Return the [X, Y] coordinate for the center point of the cell that contains the specified text.  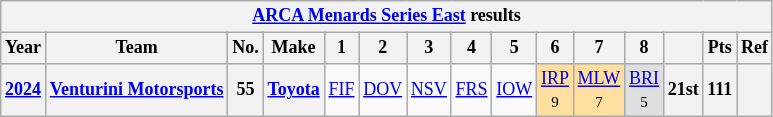
No. [246, 48]
Year [24, 48]
Toyota [294, 90]
5 [514, 48]
3 [428, 48]
2024 [24, 90]
6 [556, 48]
4 [472, 48]
1 [342, 48]
NSV [428, 90]
7 [598, 48]
111 [720, 90]
8 [644, 48]
Make [294, 48]
2 [383, 48]
FRS [472, 90]
21st [683, 90]
ARCA Menards Series East results [387, 16]
IOW [514, 90]
FIF [342, 90]
BRI5 [644, 90]
DOV [383, 90]
MLW7 [598, 90]
IRP9 [556, 90]
Ref [755, 48]
55 [246, 90]
Venturini Motorsports [136, 90]
Team [136, 48]
Pts [720, 48]
